Capture the cell that displays the provided text and extract its (X, Y) central coordinate. 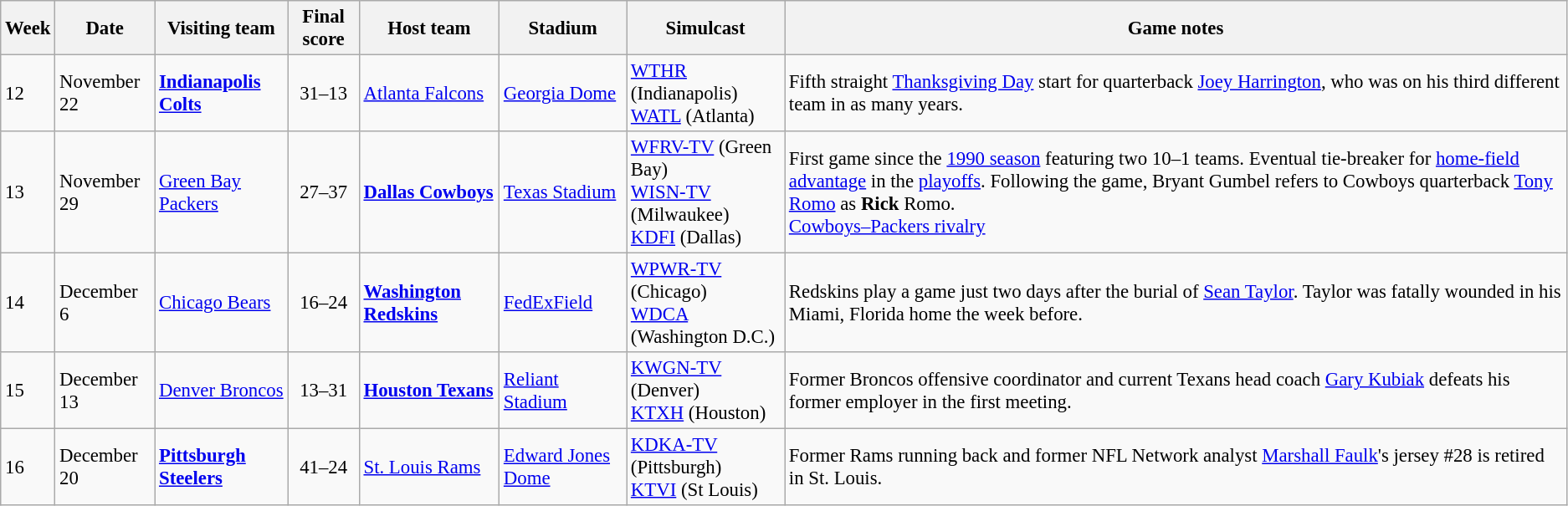
Edward Jones Dome (563, 468)
WTHR (Indianapolis)WATL (Atlanta) (706, 94)
December 13 (105, 391)
KWGN-TV (Denver)KTXH (Houston) (706, 391)
27–37 (323, 192)
Stadium (563, 28)
Texas Stadium (563, 192)
13–31 (323, 391)
Pittsburgh Steelers (221, 468)
Former Rams running back and former NFL Network analyst Marshall Faulk's jersey #28 is retired in St. Louis. (1176, 468)
Final score (323, 28)
31–13 (323, 94)
Visiting team (221, 28)
Fifth straight Thanksgiving Day start for quarterback Joey Harrington, who was on his third different team in as many years. (1176, 94)
16–24 (323, 303)
Simulcast (706, 28)
Chicago Bears (221, 303)
Denver Broncos (221, 391)
Former Broncos offensive coordinator and current Texans head coach Gary Kubiak defeats his former employer in the first meeting. (1176, 391)
Houston Texans (428, 391)
Week (28, 28)
Game notes (1176, 28)
St. Louis Rams (428, 468)
Redskins play a game just two days after the burial of Sean Taylor. Taylor was fatally wounded in his Miami, Florida home the week before. (1176, 303)
Host team (428, 28)
November 22 (105, 94)
Indianapolis Colts (221, 94)
KDKA-TV (Pittsburgh)KTVI (St Louis) (706, 468)
Atlanta Falcons (428, 94)
November 29 (105, 192)
13 (28, 192)
41–24 (323, 468)
Green Bay Packers (221, 192)
16 (28, 468)
WPWR-TV (Chicago)WDCA (Washington D.C.) (706, 303)
Reliant Stadium (563, 391)
Dallas Cowboys (428, 192)
12 (28, 94)
14 (28, 303)
15 (28, 391)
WFRV-TV (Green Bay)WISN-TV (Milwaukee)KDFI (Dallas) (706, 192)
December 20 (105, 468)
December 6 (105, 303)
Date (105, 28)
Georgia Dome (563, 94)
Washington Redskins (428, 303)
FedExField (563, 303)
